Output the (x, y) coordinate of the center of the cell containing the given text.  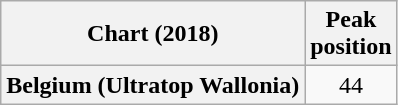
Peakposition (351, 34)
Chart (2018) (153, 34)
44 (351, 85)
Belgium (Ultratop Wallonia) (153, 85)
